Locate the cell with the specified text and output its (X, Y) center coordinate. 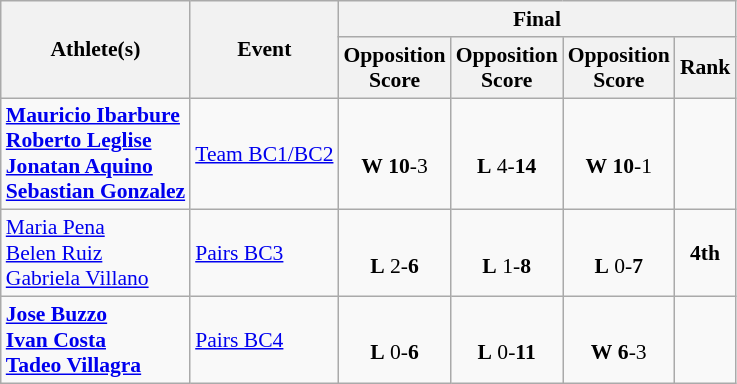
L 2-6 (395, 254)
L 0-7 (619, 254)
Team BC1/BC2 (264, 154)
Rank (706, 68)
4th (706, 254)
Pairs BC4 (264, 340)
Maria PenaBelen RuizGabriela Villano (96, 254)
W 10-3 (395, 154)
L 0-6 (395, 340)
Jose BuzzoIvan CostaTadeo Villagra (96, 340)
L 4-14 (507, 154)
Final (538, 19)
W 10-1 (619, 154)
L 0-11 (507, 340)
Event (264, 50)
Pairs BC3 (264, 254)
Mauricio IbarbureRoberto LegliseJonatan AquinoSebastian Gonzalez (96, 154)
Athlete(s) (96, 50)
W 6-3 (619, 340)
L 1-8 (507, 254)
